Detect which cell encompasses the target text, then output its [X, Y] center coordinate. 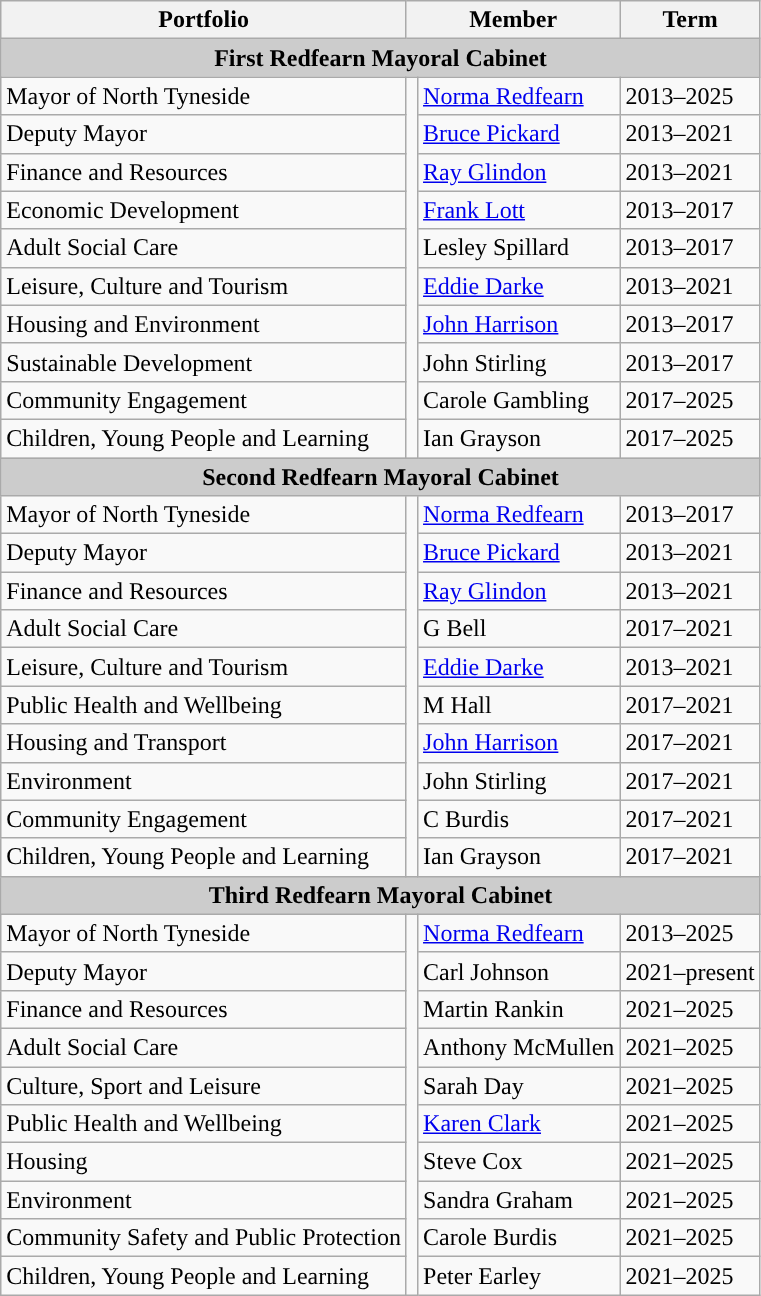
M Hall [519, 705]
Karen Clark [519, 1124]
Peter Earley [519, 1276]
Housing and Transport [204, 743]
Economic Development [204, 210]
Martin Rankin [519, 1009]
Sustainable Development [204, 362]
Steve Cox [519, 1162]
Frank Lott [519, 210]
Community Safety and Public Protection [204, 1238]
Anthony McMullen [519, 1047]
G Bell [519, 629]
Culture, Sport and Leisure [204, 1085]
Carl Johnson [519, 971]
Third Redfearn Mayoral Cabinet [381, 895]
First Redfearn Mayoral Cabinet [381, 58]
2021–present [690, 971]
Member [512, 20]
Sandra Graham [519, 1200]
Housing [204, 1162]
Carole Burdis [519, 1238]
Portfolio [204, 20]
Carole Gambling [519, 400]
Housing and Environment [204, 324]
Term [690, 20]
Second Redfearn Mayoral Cabinet [381, 477]
Sarah Day [519, 1085]
Lesley Spillard [519, 248]
C Burdis [519, 819]
